Determine the (x, y) coordinate at the center of the cell enclosing the given text.  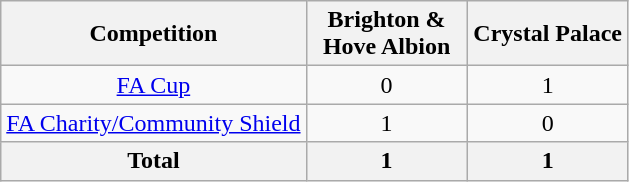
Total (154, 161)
FA Cup (154, 85)
FA Charity/Community Shield (154, 123)
Brighton & Hove Albion (386, 34)
Crystal Palace (548, 34)
Competition (154, 34)
